Scan for the cell matching the given text and deliver its [X, Y] coordinate at center. 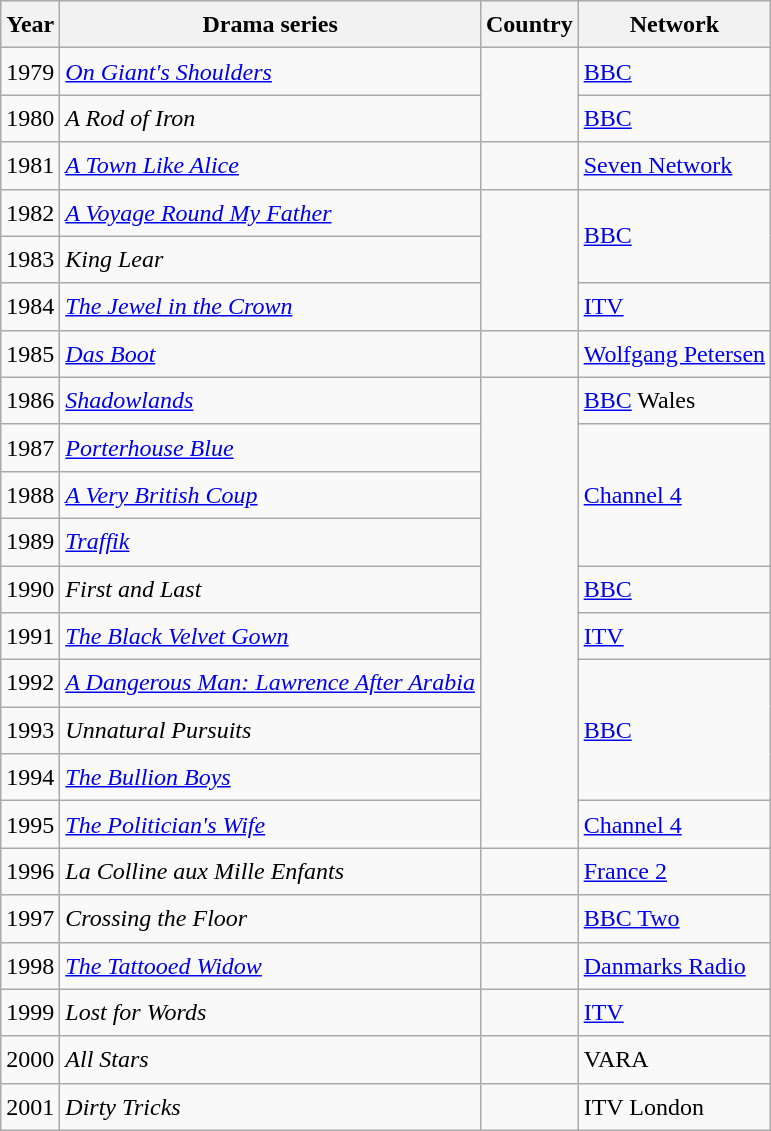
A Town Like Alice [270, 166]
1981 [30, 166]
Drama series [270, 24]
A Voyage Round My Father [270, 212]
The Politician's Wife [270, 824]
1990 [30, 590]
Das Boot [270, 354]
Dirty Tricks [270, 1106]
1996 [30, 872]
1982 [30, 212]
BBC Wales [674, 400]
Unnatural Pursuits [270, 730]
Crossing the Floor [270, 918]
La Colline aux Mille Enfants [270, 872]
Country [529, 24]
Year [30, 24]
2001 [30, 1106]
1987 [30, 448]
VARA [674, 1060]
1992 [30, 684]
Porterhouse Blue [270, 448]
1995 [30, 824]
1986 [30, 400]
Network [674, 24]
1993 [30, 730]
1988 [30, 494]
Seven Network [674, 166]
Shadowlands [270, 400]
1997 [30, 918]
King Lear [270, 260]
A Rod of Iron [270, 118]
A Very British Coup [270, 494]
1980 [30, 118]
Danmarks Radio [674, 966]
1991 [30, 636]
1979 [30, 72]
All Stars [270, 1060]
2000 [30, 1060]
1989 [30, 542]
Traffik [270, 542]
ITV London [674, 1106]
First and Last [270, 590]
1985 [30, 354]
Lost for Words [270, 1012]
1994 [30, 778]
BBC Two [674, 918]
1984 [30, 306]
On Giant's Shoulders [270, 72]
The Bullion Boys [270, 778]
1999 [30, 1012]
The Tattooed Widow [270, 966]
The Jewel in the Crown [270, 306]
1983 [30, 260]
France 2 [674, 872]
The Black Velvet Gown [270, 636]
Wolfgang Petersen [674, 354]
1998 [30, 966]
A Dangerous Man: Lawrence After Arabia [270, 684]
